Capture the cell that displays the provided text and extract its [x, y] central coordinate. 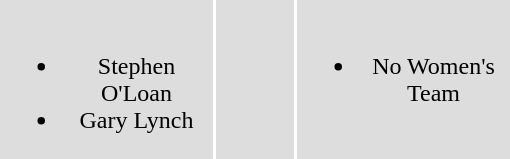
No Women's Team [404, 80]
Stephen O'LoanGary Lynch [106, 80]
